Return [X, Y] of the center of cell containing provided text 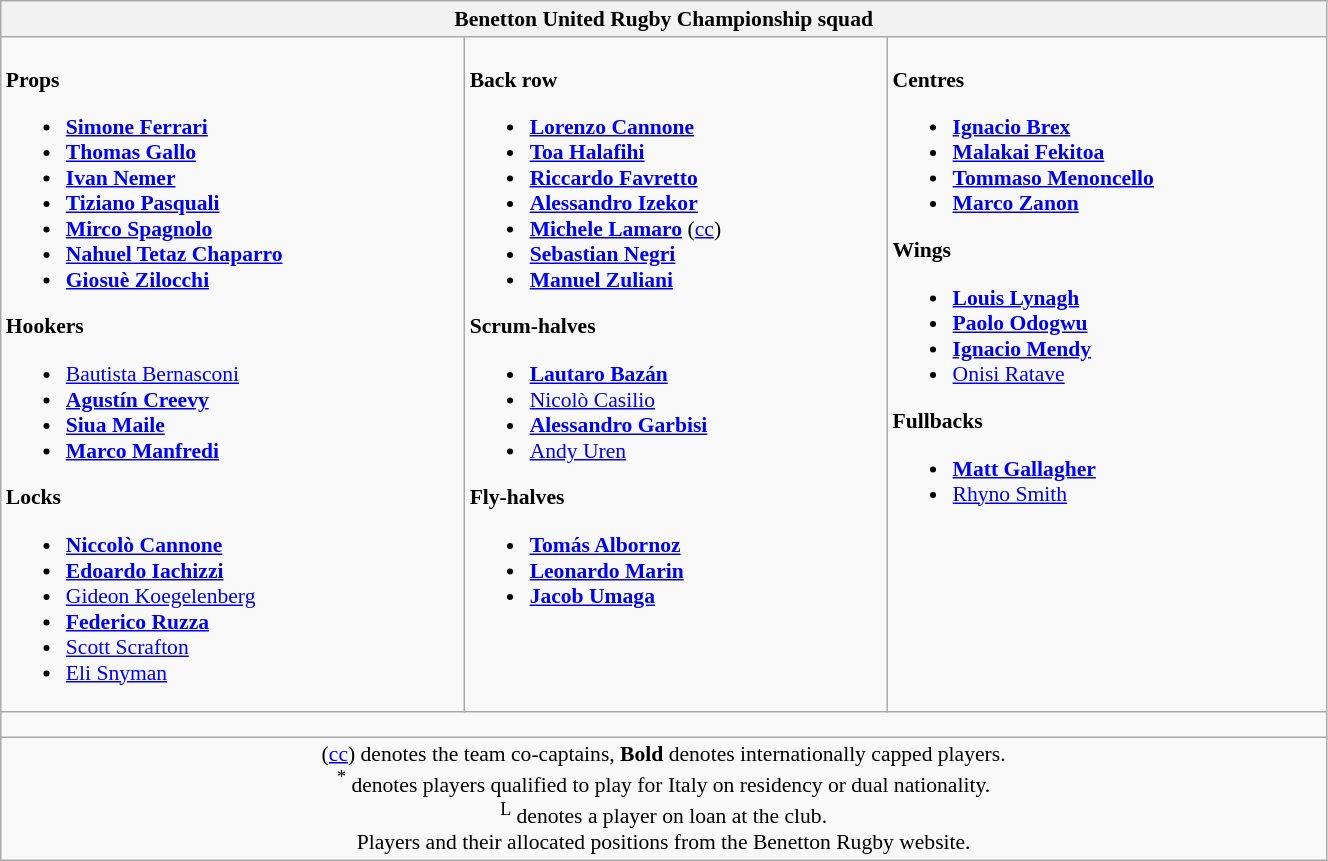
Benetton United Rugby Championship squad [664, 19]
